Determine the (x, y) coordinate at the center of the cell enclosing the given text.  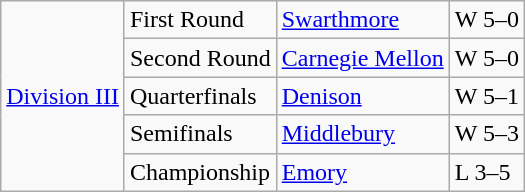
Semifinals (200, 134)
Division III (63, 96)
Championship (200, 172)
Carnegie Mellon (362, 58)
Denison (362, 96)
First Round (200, 20)
W 5–3 (486, 134)
L 3–5 (486, 172)
Second Round (200, 58)
Quarterfinals (200, 96)
Swarthmore (362, 20)
Emory (362, 172)
Middlebury (362, 134)
W 5–1 (486, 96)
